Return (X, Y) of the center of cell containing provided text 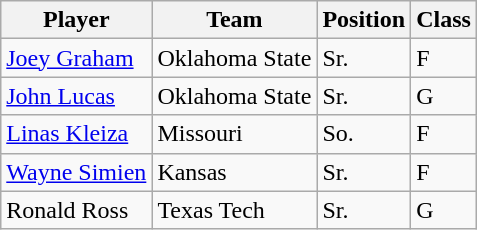
Team (234, 20)
So. (364, 134)
Class (444, 20)
John Lucas (76, 96)
Texas Tech (234, 210)
Ronald Ross (76, 210)
Player (76, 20)
Linas Kleiza (76, 134)
Position (364, 20)
Kansas (234, 172)
Wayne Simien (76, 172)
Joey Graham (76, 58)
Missouri (234, 134)
